Find where the given text appears and provide that cell's center as [X, Y] coordinate. 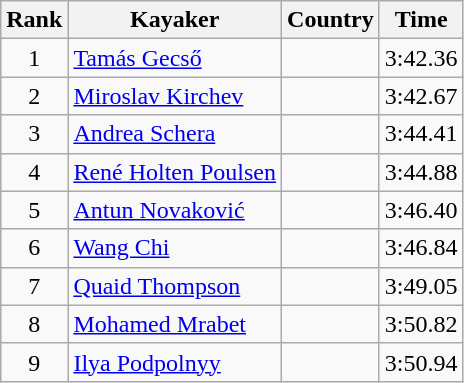
Ilya Podpolnyy [175, 362]
3:46.84 [421, 248]
Quaid Thompson [175, 286]
3:44.88 [421, 172]
1 [34, 58]
Mohamed Mrabet [175, 324]
8 [34, 324]
Country [331, 20]
9 [34, 362]
Tamás Gecső [175, 58]
2 [34, 96]
3:49.05 [421, 286]
3:50.94 [421, 362]
3:44.41 [421, 134]
Antun Novaković [175, 210]
5 [34, 210]
Kayaker [175, 20]
René Holten Poulsen [175, 172]
Miroslav Kirchev [175, 96]
3:46.40 [421, 210]
3:42.67 [421, 96]
Time [421, 20]
Andrea Schera [175, 134]
Rank [34, 20]
3:42.36 [421, 58]
3 [34, 134]
3:50.82 [421, 324]
Wang Chi [175, 248]
6 [34, 248]
7 [34, 286]
4 [34, 172]
